From the cell containing the given text, extract its center point as [X, Y] coordinate. 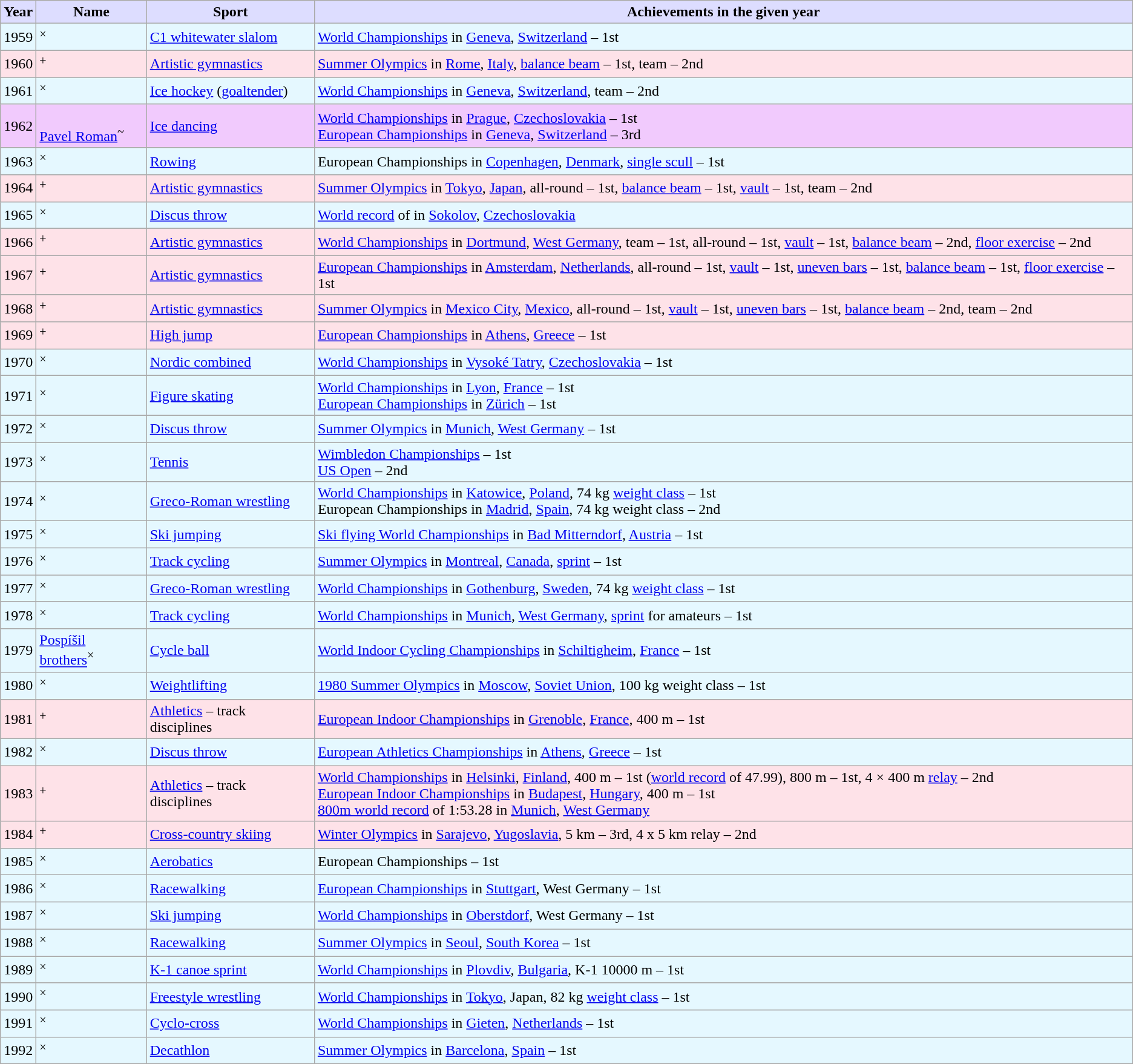
Ice dancing [230, 126]
Weightlifting [230, 685]
Summer Olympics in Mexico City, Mexico, all-round – 1st, vault – 1st, uneven bars – 1st, balance beam – 2nd, team – 2nd [723, 309]
1963 [18, 161]
1973 [18, 462]
1968 [18, 309]
World Championships in Tokyo, Japan, 82 kg weight class – 1st [723, 996]
1964 [18, 189]
1967 [18, 275]
World Championships in Oberstdorf, West Germany – 1st [723, 915]
1983 [18, 793]
World Indoor Cycling Championships in Schiltigheim, France – 1st [723, 651]
World Championships in Vysoké Tatry, Czechoslovakia – 1st [723, 362]
Cross-country skiing [230, 835]
1960 [18, 64]
World Championships in Munich, West Germany, sprint for amateurs – 1st [723, 615]
1985 [18, 862]
Tennis [230, 462]
World Championships in Lyon, France – 1st European Championships in Zürich – 1st [723, 396]
1991 [18, 1024]
1970 [18, 362]
European Championships in Copenhagen, Denmark, single scull – 1st [723, 161]
World Championships in Gieten, Netherlands – 1st [723, 1024]
World Championships in Geneva, Switzerland, team – 2nd [723, 91]
Summer Olympics in Montreal, Canada, sprint – 1st [723, 562]
1959 [18, 38]
1986 [18, 888]
1962 [18, 126]
1989 [18, 970]
High jump [230, 335]
1966 [18, 242]
1982 [18, 752]
World Championships in Prague, Czechoslovakia – 1st European Championships in Geneva, Switzerland – 3rd [723, 126]
1980 Summer Olympics in Moscow, Soviet Union, 100 kg weight class – 1st [723, 685]
Summer Olympics in Barcelona, Spain – 1st [723, 1051]
Achievements in the given year [723, 12]
1984 [18, 835]
Freestyle wrestling [230, 996]
1972 [18, 429]
European Championships in Stuttgart, West Germany – 1st [723, 888]
1961 [18, 91]
World record of in Sokolov, Czechoslovakia [723, 215]
Wimbledon Championships – 1st US Open – 2nd [723, 462]
1992 [18, 1051]
1990 [18, 996]
World Championships in Katowice, Poland, 74 kg weight class – 1st European Championships in Madrid, Spain, 74 kg weight class – 2nd [723, 501]
Year [18, 12]
Cycle ball [230, 651]
C1 whitewater slalom [230, 38]
Nordic combined [230, 362]
World Championships in Gothenburg, Sweden, 74 kg weight class – 1st [723, 588]
Summer Olympics in Munich, West Germany – 1st [723, 429]
World Championships in Plovdiv, Bulgaria, K-1 10000 m – 1st [723, 970]
European Athletics Championships in Athens, Greece – 1st [723, 752]
1965 [18, 215]
Pavel Roman~ [91, 126]
Summer Olympics in Rome, Italy, balance beam – 1st, team – 2nd [723, 64]
1975 [18, 535]
Summer Olympics in Tokyo, Japan, all-round – 1st, balance beam – 1st, vault – 1st, team – 2nd [723, 189]
Ice hockey (goaltender) [230, 91]
1977 [18, 588]
European Indoor Championships in Grenoble, France, 400 m – 1st [723, 719]
World Championships in Geneva, Switzerland – 1st [723, 38]
Winter Olympics in Sarajevo, Yugoslavia, 5 km – 3rd, 4 x 5 km relay – 2nd [723, 835]
1971 [18, 396]
1976 [18, 562]
Sport [230, 12]
1978 [18, 615]
1981 [18, 719]
Ski flying World Championships in Bad Mitterndorf, Austria – 1st [723, 535]
European Championships in Amsterdam, Netherlands, all-round – 1st, vault – 1st, uneven bars – 1st, balance beam – 1st, floor exercise – 1st [723, 275]
Pospíšil brothers× [91, 651]
K-1 canoe sprint [230, 970]
1987 [18, 915]
European Championships in Athens, Greece – 1st [723, 335]
1980 [18, 685]
Decathlon [230, 1051]
Cyclo-cross [230, 1024]
Aerobatics [230, 862]
1979 [18, 651]
Summer Olympics in Seoul, South Korea – 1st [723, 943]
European Championships – 1st [723, 862]
1969 [18, 335]
1988 [18, 943]
1974 [18, 501]
Rowing [230, 161]
Name [91, 12]
Figure skating [230, 396]
World Championships in Dortmund, West Germany, team – 1st, all-round – 1st, vault – 1st, balance beam – 2nd, floor exercise – 2nd [723, 242]
